Pinpoint the cell where the given text exists, returning its (x, y) midpoint coordinate. 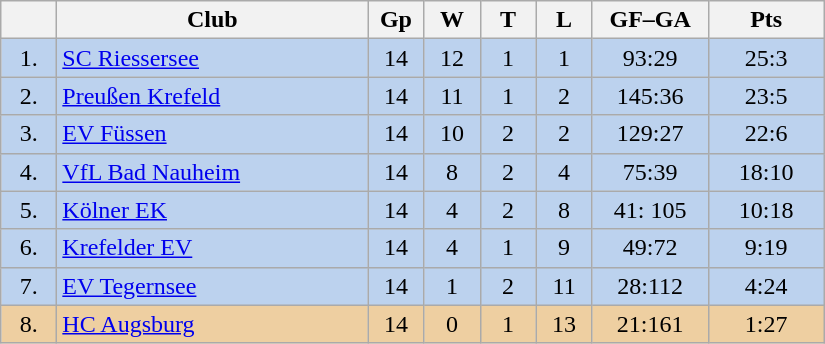
10:18 (766, 210)
Krefelder EV (212, 248)
HC Augsburg (212, 324)
6. (29, 248)
Gp (396, 20)
VfL Bad Nauheim (212, 172)
21:161 (650, 324)
13 (564, 324)
5. (29, 210)
Preußen Krefeld (212, 96)
10 (452, 134)
L (564, 20)
9 (564, 248)
7. (29, 286)
9:19 (766, 248)
EV Füssen (212, 134)
T (508, 20)
0 (452, 324)
EV Tegernsee (212, 286)
28:112 (650, 286)
4. (29, 172)
18:10 (766, 172)
22:6 (766, 134)
Club (212, 20)
Pts (766, 20)
23:5 (766, 96)
4:24 (766, 286)
93:29 (650, 58)
1:27 (766, 324)
GF–GA (650, 20)
SC Riessersee (212, 58)
25:3 (766, 58)
8. (29, 324)
3. (29, 134)
12 (452, 58)
145:36 (650, 96)
129:27 (650, 134)
41: 105 (650, 210)
75:39 (650, 172)
W (452, 20)
49:72 (650, 248)
1. (29, 58)
Kölner EK (212, 210)
2. (29, 96)
